Provide the [x, y] coordinate of the cell's center where the given text is located.  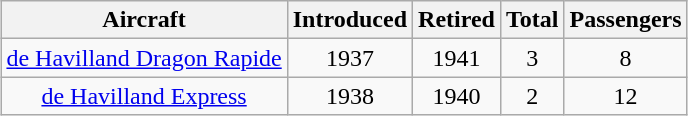
Retired [457, 20]
Introduced [350, 20]
de Havilland Dragon Rapide [144, 58]
2 [532, 96]
8 [626, 58]
de Havilland Express [144, 96]
Total [532, 20]
3 [532, 58]
Aircraft [144, 20]
12 [626, 96]
Passengers [626, 20]
1938 [350, 96]
1941 [457, 58]
1940 [457, 96]
1937 [350, 58]
